Detect which cell encompasses the target text, then output its [x, y] center coordinate. 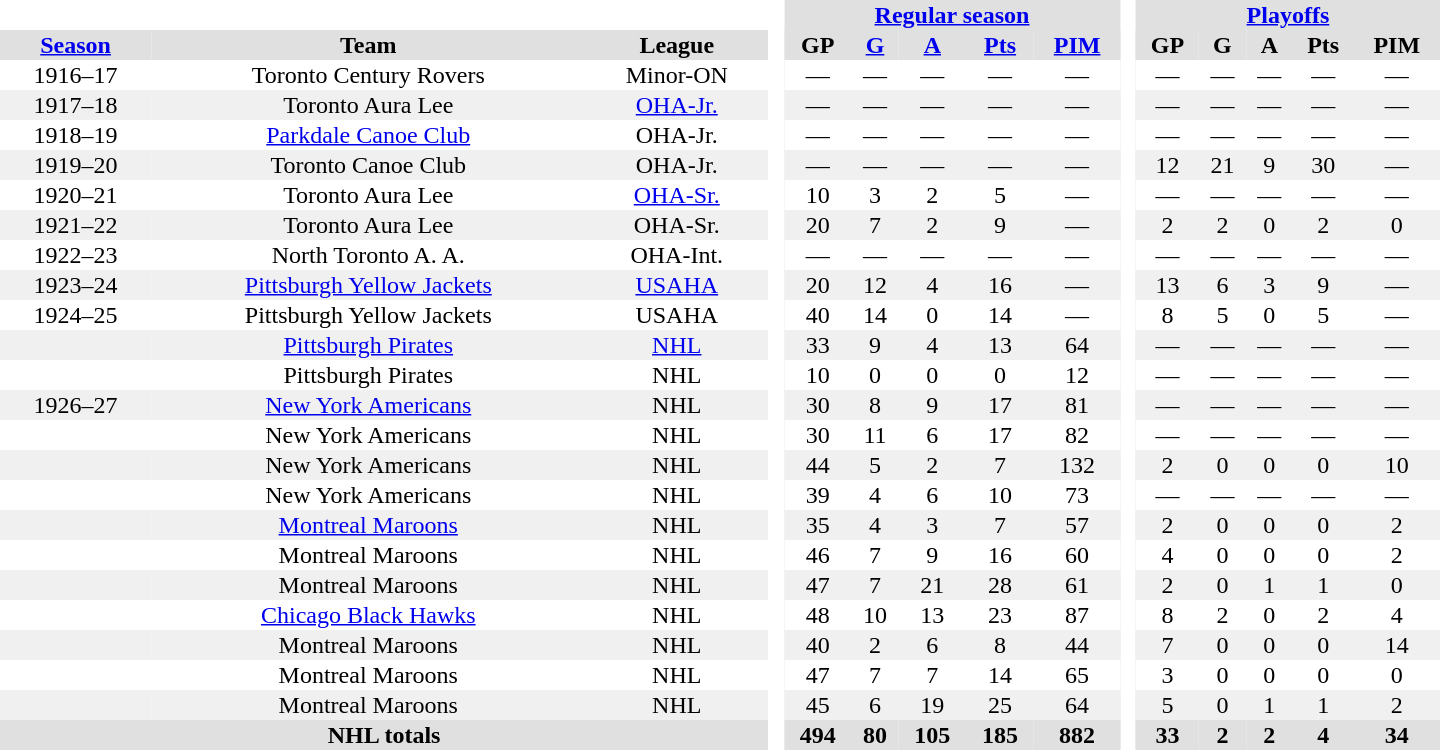
NHL totals [384, 735]
65 [1077, 675]
Parkdale Canoe Club [368, 135]
494 [818, 735]
Team [368, 45]
1919–20 [76, 165]
882 [1077, 735]
82 [1077, 435]
34 [1397, 735]
87 [1077, 615]
Toronto Canoe Club [368, 165]
28 [1000, 585]
1921–22 [76, 225]
46 [818, 555]
League [676, 45]
Toronto Century Rovers [368, 75]
1924–25 [76, 315]
Minor-ON [676, 75]
North Toronto A. A. [368, 255]
1916–17 [76, 75]
80 [876, 735]
39 [818, 495]
185 [1000, 735]
35 [818, 525]
48 [818, 615]
Regular season [952, 15]
1917–18 [76, 105]
Season [76, 45]
81 [1077, 405]
1922–23 [76, 255]
Chicago Black Hawks [368, 615]
60 [1077, 555]
23 [1000, 615]
132 [1077, 465]
1918–19 [76, 135]
61 [1077, 585]
19 [932, 705]
73 [1077, 495]
1923–24 [76, 285]
45 [818, 705]
11 [876, 435]
25 [1000, 705]
Playoffs [1288, 15]
1926–27 [76, 405]
57 [1077, 525]
105 [932, 735]
1920–21 [76, 195]
OHA-Int. [676, 255]
